From the cell containing the given text, extract its center point as (X, Y) coordinate. 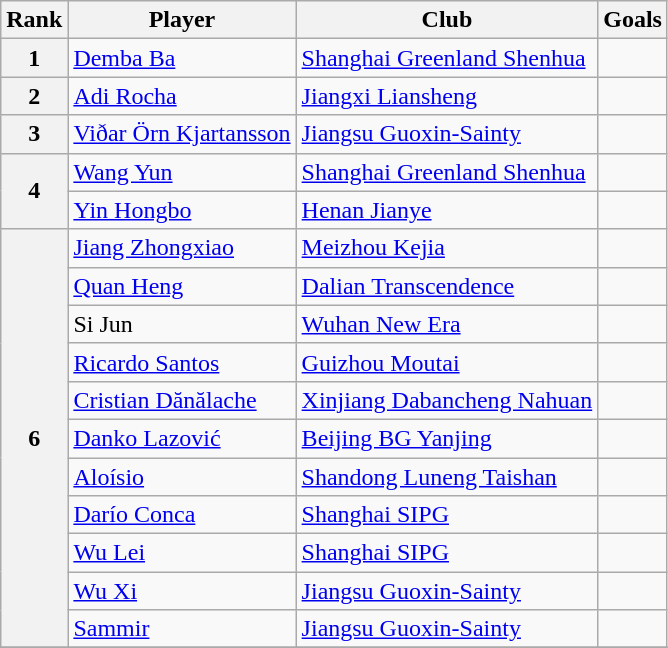
Beijing BG Yanjing (447, 438)
Henan Jianye (447, 210)
Yin Hongbo (182, 210)
Ricardo Santos (182, 362)
Danko Lazović (182, 438)
Aloísio (182, 477)
3 (34, 134)
Jiangxi Liansheng (447, 96)
Meizhou Kejia (447, 248)
Goals (633, 20)
Cristian Dănălache (182, 400)
Club (447, 20)
Sammir (182, 629)
Jiang Zhongxiao (182, 248)
Viðar Örn Kjartansson (182, 134)
Shandong Luneng Taishan (447, 477)
Dalian Transcendence (447, 286)
Wu Xi (182, 591)
4 (34, 191)
Darío Conca (182, 515)
Adi Rocha (182, 96)
Wu Lei (182, 553)
Wang Yun (182, 172)
Si Jun (182, 324)
1 (34, 58)
2 (34, 96)
Xinjiang Dabancheng Nahuan (447, 400)
Demba Ba (182, 58)
Wuhan New Era (447, 324)
Player (182, 20)
Rank (34, 20)
Guizhou Moutai (447, 362)
Quan Heng (182, 286)
6 (34, 438)
